Return (x, y) of the center of cell containing provided text 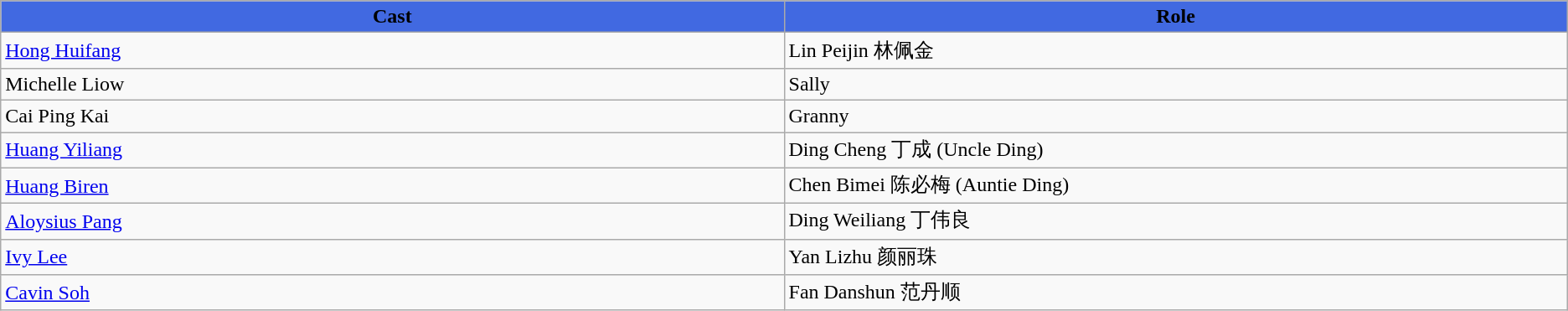
Huang Biren (392, 186)
Sally (1176, 84)
Granny (1176, 116)
Aloysius Pang (392, 221)
Michelle Liow (392, 84)
Lin Peijin 林佩金 (1176, 50)
Cavin Soh (392, 293)
Cai Ping Kai (392, 116)
Cast (392, 17)
Role (1176, 17)
Ivy Lee (392, 257)
Huang Yiliang (392, 151)
Fan Danshun 范丹顺 (1176, 293)
Ding Cheng 丁成 (Uncle Ding) (1176, 151)
Ding Weiliang 丁伟良 (1176, 221)
Chen Bimei 陈必梅 (Auntie Ding) (1176, 186)
Yan Lizhu 颜丽珠 (1176, 257)
Hong Huifang (392, 50)
